From the cell containing the given text, extract its center point as [X, Y] coordinate. 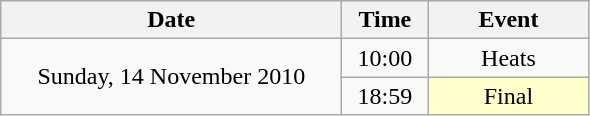
Event [508, 20]
Final [508, 96]
Sunday, 14 November 2010 [172, 77]
18:59 [385, 96]
Date [172, 20]
10:00 [385, 58]
Time [385, 20]
Heats [508, 58]
